Return [X, Y] of the center of cell containing provided text 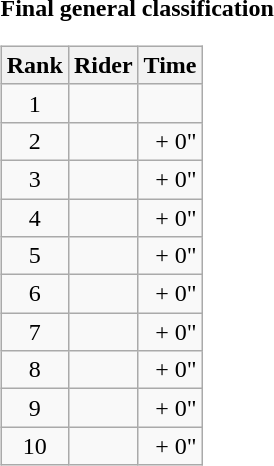
7 [34, 332]
1 [34, 103]
Time [170, 65]
8 [34, 370]
3 [34, 179]
6 [34, 294]
9 [34, 408]
Rider [103, 65]
5 [34, 256]
4 [34, 217]
2 [34, 141]
Rank [34, 65]
10 [34, 446]
